Find where the given text appears and provide that cell's center as (X, Y) coordinate. 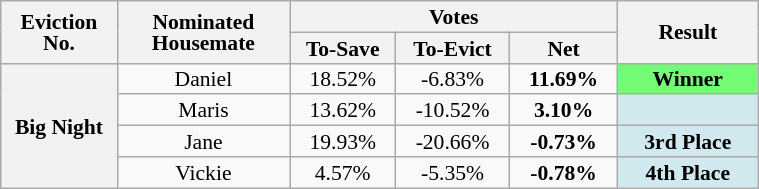
13.62% (343, 110)
Big Night (59, 125)
-0.73% (564, 142)
To-Evict (452, 48)
19.93% (343, 142)
Net (564, 48)
Maris (203, 110)
4th Place (688, 172)
11.69% (564, 78)
-5.35% (452, 172)
Vickie (203, 172)
NominatedHousemate (203, 32)
18.52% (343, 78)
Eviction No. (59, 32)
Jane (203, 142)
-10.52% (452, 110)
Result (688, 32)
3rd Place (688, 142)
4.57% (343, 172)
Daniel (203, 78)
Winner (688, 78)
-6.83% (452, 78)
-20.66% (452, 142)
To-Save (343, 48)
Votes (454, 16)
3.10% (564, 110)
-0.78% (564, 172)
